Pinpoint the cell where the given text exists, returning its (x, y) midpoint coordinate. 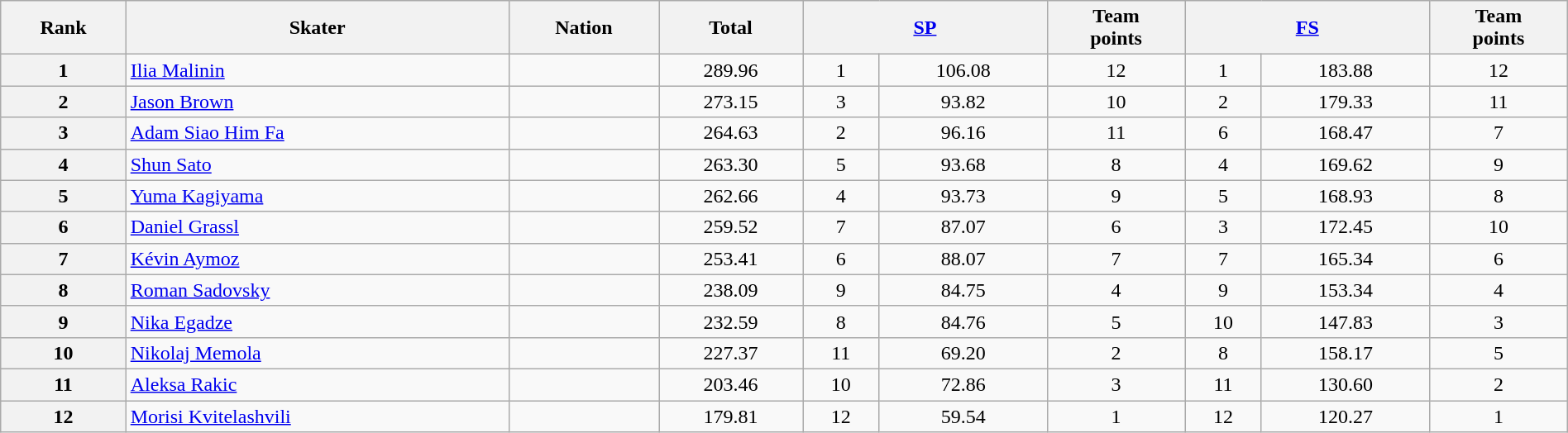
Rank (63, 28)
179.81 (731, 416)
273.15 (731, 102)
72.86 (963, 384)
179.33 (1345, 102)
Roman Sadovsky (318, 290)
263.30 (731, 164)
203.46 (731, 384)
253.41 (731, 259)
Yuma Kagiyama (318, 196)
Aleksa Rakic (318, 384)
93.82 (963, 102)
158.17 (1345, 353)
Shun Sato (318, 164)
Ilia Malinin (318, 70)
69.20 (963, 353)
Adam Siao Him Fa (318, 133)
Kévin Aymoz (318, 259)
259.52 (731, 227)
262.66 (731, 196)
59.54 (963, 416)
168.47 (1345, 133)
130.60 (1345, 384)
172.45 (1345, 227)
Daniel Grassl (318, 227)
FS (1307, 28)
232.59 (731, 321)
88.07 (963, 259)
84.75 (963, 290)
227.37 (731, 353)
87.07 (963, 227)
Morisi Kvitelashvili (318, 416)
84.76 (963, 321)
96.16 (963, 133)
Nikolaj Memola (318, 353)
Total (731, 28)
120.27 (1345, 416)
264.63 (731, 133)
SP (925, 28)
169.62 (1345, 164)
153.34 (1345, 290)
Jason Brown (318, 102)
147.83 (1345, 321)
Nika Egadze (318, 321)
Nation (584, 28)
93.73 (963, 196)
165.34 (1345, 259)
183.88 (1345, 70)
168.93 (1345, 196)
93.68 (963, 164)
238.09 (731, 290)
289.96 (731, 70)
Skater (318, 28)
106.08 (963, 70)
